Locate the cell with the specified text and output its [x, y] center coordinate. 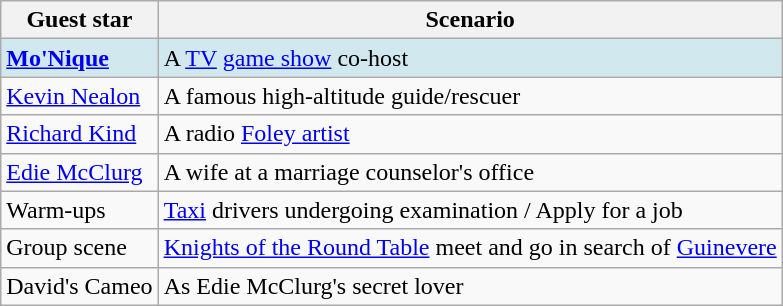
Guest star [80, 20]
Taxi drivers undergoing examination / Apply for a job [470, 210]
Kevin Nealon [80, 96]
A radio Foley artist [470, 134]
As Edie McClurg's secret lover [470, 286]
A TV game show co-host [470, 58]
A wife at a marriage counselor's office [470, 172]
Edie McClurg [80, 172]
A famous high-altitude guide/rescuer [470, 96]
Group scene [80, 248]
Richard Kind [80, 134]
Knights of the Round Table meet and go in search of Guinevere [470, 248]
Mo'Nique [80, 58]
Warm-ups [80, 210]
Scenario [470, 20]
David's Cameo [80, 286]
